Detect which cell encompasses the target text, then output its [x, y] center coordinate. 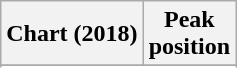
Peakposition [189, 34]
Chart (2018) [72, 34]
